Locate the cell with the specified text and output its (X, Y) center coordinate. 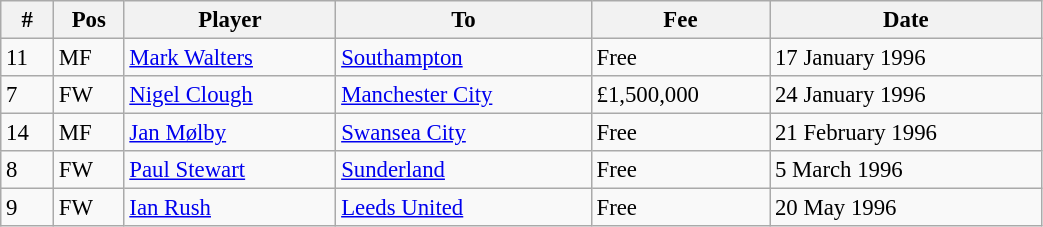
Mark Walters (230, 58)
Player (230, 20)
5 March 1996 (906, 170)
14 (28, 133)
To (464, 20)
# (28, 20)
9 (28, 208)
£1,500,000 (680, 95)
Date (906, 20)
Leeds United (464, 208)
Paul Stewart (230, 170)
24 January 1996 (906, 95)
Jan Mølby (230, 133)
Southampton (464, 58)
11 (28, 58)
Pos (88, 20)
Manchester City (464, 95)
Fee (680, 20)
20 May 1996 (906, 208)
Nigel Clough (230, 95)
8 (28, 170)
Sunderland (464, 170)
Ian Rush (230, 208)
Swansea City (464, 133)
7 (28, 95)
21 February 1996 (906, 133)
17 January 1996 (906, 58)
